Scan for the cell matching the given text and deliver its [X, Y] coordinate at center. 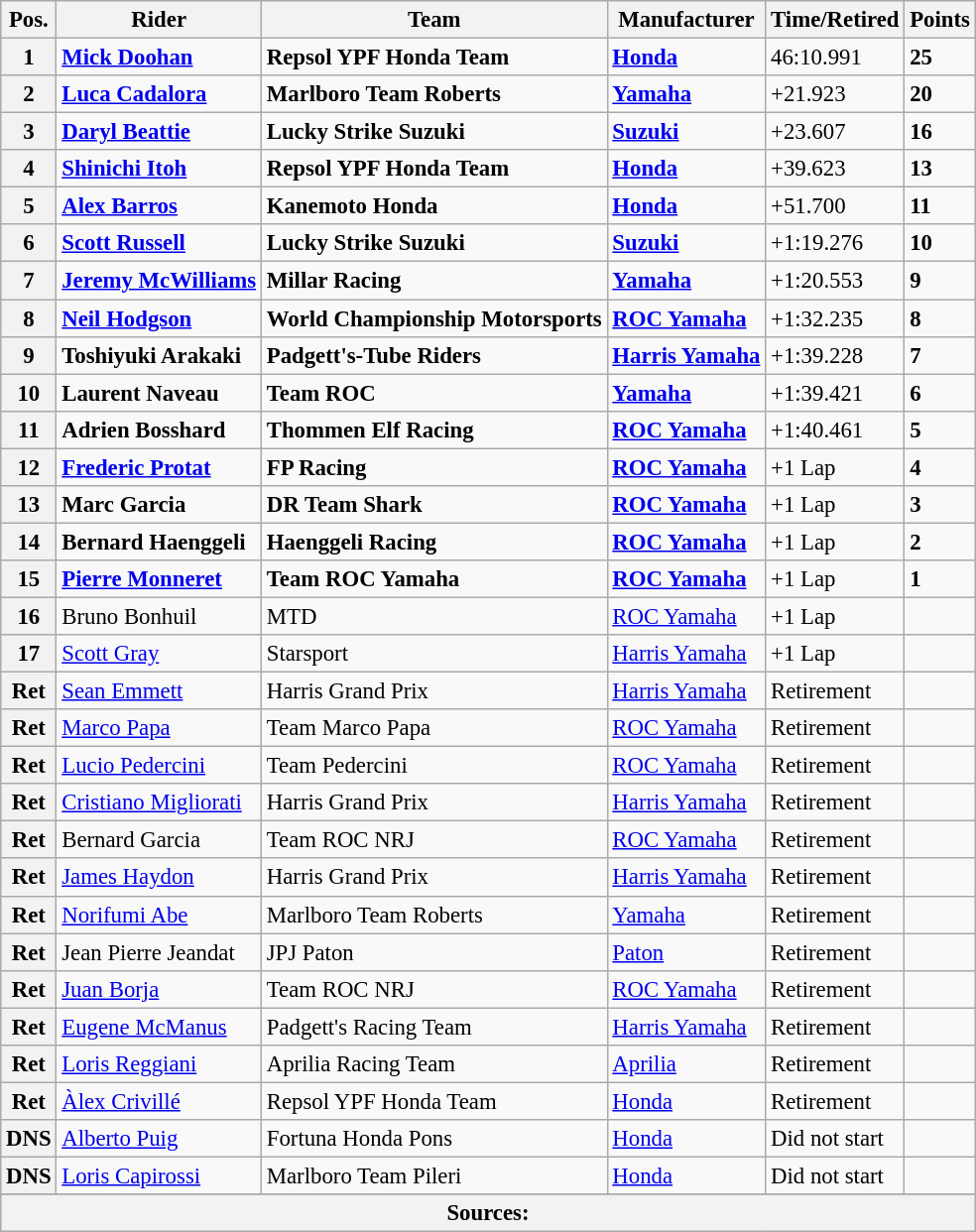
Cristiano Migliorati [159, 802]
Starsport [434, 654]
25 [940, 58]
Marco Papa [159, 728]
Jean Pierre Jeandat [159, 952]
Aprilia [686, 1064]
Norifumi Abe [159, 915]
Team ROC Yamaha [434, 579]
Frederic Protat [159, 467]
James Haydon [159, 878]
Fortuna Honda Pons [434, 1139]
46:10.991 [835, 58]
Padgett's-Tube Riders [434, 355]
Adrien Bosshard [159, 430]
Time/Retired [835, 20]
+21.923 [835, 94]
Marc Garcia [159, 505]
Sources: [488, 1213]
Neil Hodgson [159, 318]
Daryl Beattie [159, 132]
+39.623 [835, 169]
Laurent Naveau [159, 393]
Paton [686, 952]
+1:20.553 [835, 281]
+1:40.461 [835, 430]
MTD [434, 616]
15 [29, 579]
Points [940, 20]
20 [940, 94]
Thommen Elf Racing [434, 430]
Luca Cadalora [159, 94]
Marlboro Team Pileri [434, 1175]
Team Marco Papa [434, 728]
Àlex Crivillé [159, 1101]
Team Pedercini [434, 766]
Eugene McManus [159, 1027]
Jeremy McWilliams [159, 281]
Pierre Monneret [159, 579]
Alberto Puig [159, 1139]
Loris Capirossi [159, 1175]
JPJ Paton [434, 952]
Padgett's Racing Team [434, 1027]
Haenggeli Racing [434, 542]
Scott Gray [159, 654]
+23.607 [835, 132]
Loris Reggiani [159, 1064]
Pos. [29, 20]
Bernard Garcia [159, 840]
Millar Racing [434, 281]
14 [29, 542]
Team [434, 20]
Alex Barros [159, 206]
Mick Doohan [159, 58]
Aprilia Racing Team [434, 1064]
Lucio Pedercini [159, 766]
Shinichi Itoh [159, 169]
Juan Borja [159, 989]
World Championship Motorsports [434, 318]
DR Team Shark [434, 505]
17 [29, 654]
FP Racing [434, 467]
Rider [159, 20]
Sean Emmett [159, 691]
Bruno Bonhuil [159, 616]
Scott Russell [159, 243]
Bernard Haenggeli [159, 542]
+1:39.228 [835, 355]
Team ROC [434, 393]
+1:32.235 [835, 318]
Toshiyuki Arakaki [159, 355]
+51.700 [835, 206]
Manufacturer [686, 20]
+1:19.276 [835, 243]
+1:39.421 [835, 393]
12 [29, 467]
Kanemoto Honda [434, 206]
